Scan for the cell matching the given text and deliver its (x, y) coordinate at center. 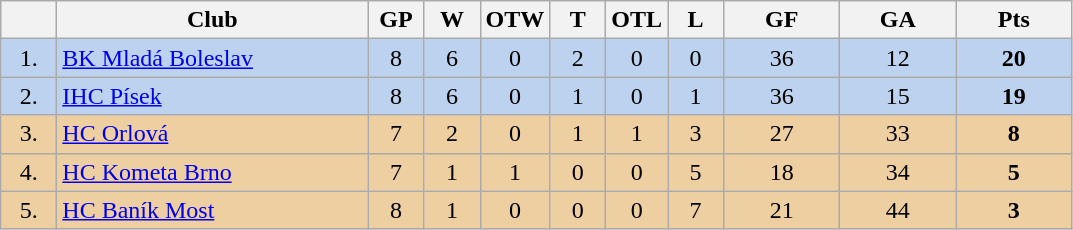
4. (29, 172)
GA (898, 20)
34 (898, 172)
HC Orlová (212, 134)
3. (29, 134)
33 (898, 134)
20 (1014, 58)
12 (898, 58)
GP (396, 20)
L (696, 20)
27 (782, 134)
Pts (1014, 20)
44 (898, 210)
OTL (637, 20)
19 (1014, 96)
2. (29, 96)
HC Baník Most (212, 210)
Club (212, 20)
18 (782, 172)
HC Kometa Brno (212, 172)
OTW (515, 20)
BK Mladá Boleslav (212, 58)
T (578, 20)
W (452, 20)
1. (29, 58)
IHC Písek (212, 96)
21 (782, 210)
5. (29, 210)
GF (782, 20)
15 (898, 96)
